Detect which cell encompasses the target text, then output its [x, y] center coordinate. 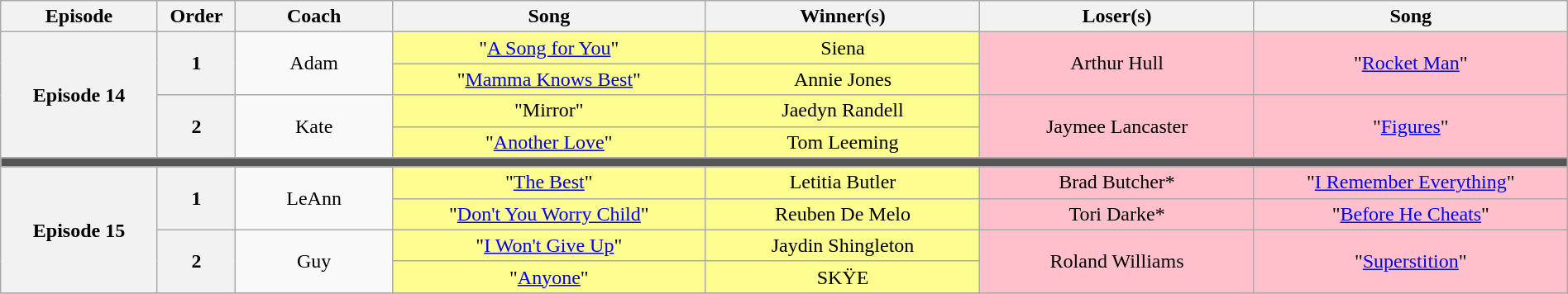
"A Song for You" [549, 48]
"Mirror" [549, 111]
Guy [314, 261]
"Superstition" [1411, 261]
"Another Love" [549, 142]
LeAnn [314, 198]
"Anyone" [549, 277]
Adam [314, 64]
"The Best" [549, 183]
"Rocket Man" [1411, 64]
Order [197, 17]
Coach [314, 17]
Episode 14 [79, 95]
Jaymee Lancaster [1117, 126]
"Mamma Knows Best" [549, 79]
Arthur Hull [1117, 64]
Loser(s) [1117, 17]
"Before He Cheats" [1411, 214]
Kate [314, 126]
"Figures" [1411, 126]
"Don't You Worry Child" [549, 214]
"I Remember Everything" [1411, 183]
Jaydin Shingleton [843, 245]
Tom Leeming [843, 142]
Winner(s) [843, 17]
"I Won't Give Up" [549, 245]
Jaedyn Randell [843, 111]
Brad Butcher* [1117, 183]
Reuben De Melo [843, 214]
Episode [79, 17]
Siena [843, 48]
Annie Jones [843, 79]
Tori Darke* [1117, 214]
SKŸE [843, 277]
Roland Williams [1117, 261]
Episode 15 [79, 230]
Letitia Butler [843, 183]
